Identify which cell holds the provided text, then report its [x, y] central coordinate. 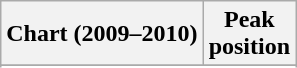
Chart (2009–2010) [102, 34]
Peakposition [249, 34]
